Scan for the cell matching the given text and deliver its [x, y] coordinate at center. 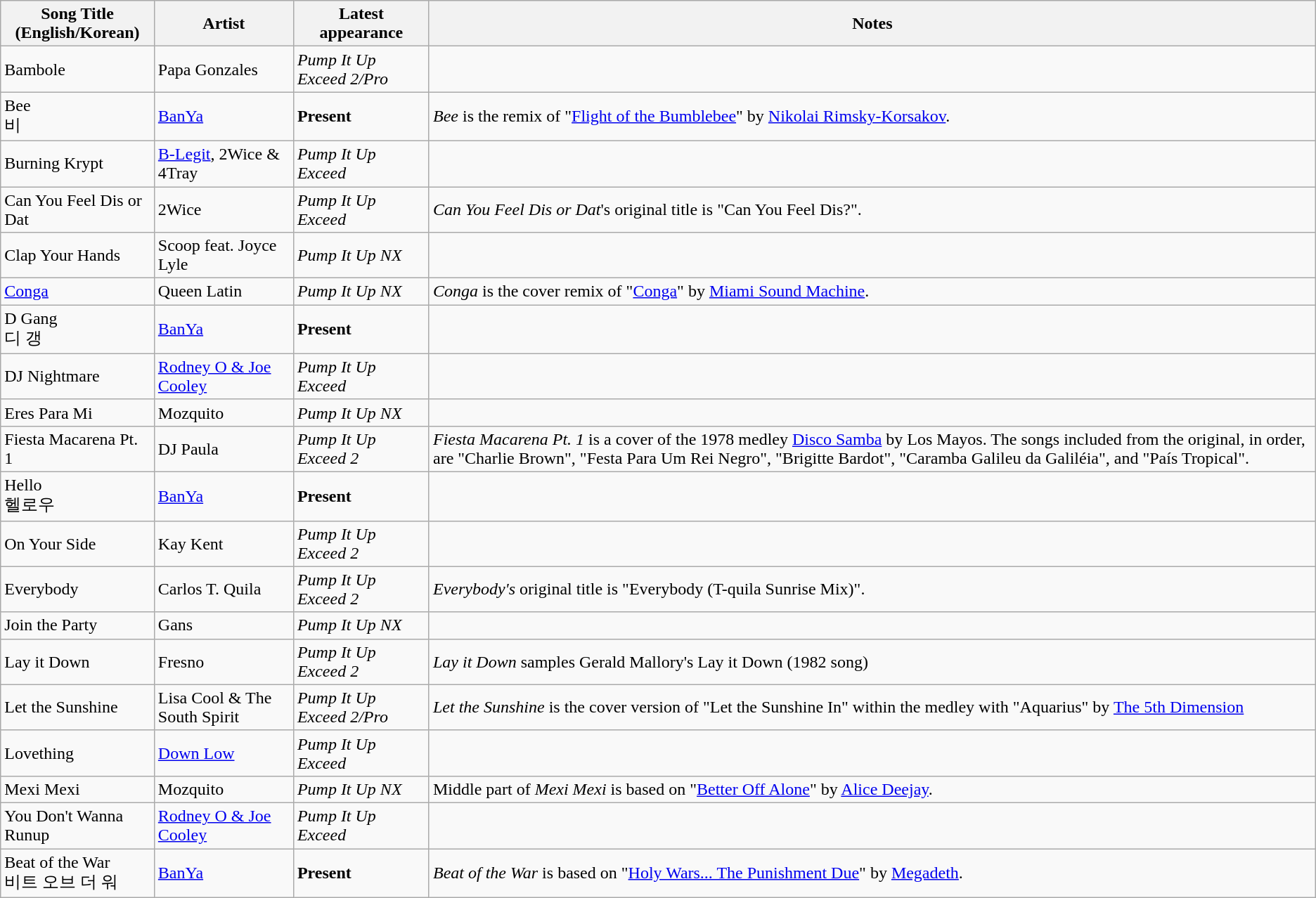
Everybody's original title is "Everybody (T-quila Sunrise Mix)". [872, 589]
Gans [224, 625]
Can You Feel Dis or Dat [77, 209]
B-Legit, 2Wice & 4Tray [224, 163]
Down Low [224, 753]
On Your Side [77, 544]
D Gang디 갱 [77, 330]
Clap Your Hands [77, 256]
Papa Gonzales [224, 69]
Latest appearance [361, 24]
2Wice [224, 209]
Kay Kent [224, 544]
Let the Sunshine is the cover version of "Let the Sunshine In" within the medley with "Aquarius" by The 5th Dimension [872, 707]
Mexi Mexi [77, 789]
Conga is the cover remix of "Conga" by Miami Sound Machine. [872, 292]
Beat of the War is based on "Holy Wars... The Punishment Due" by Megadeth. [872, 873]
Notes [872, 24]
Join the Party [77, 625]
Lay it Down [77, 662]
Beat of the War비트 오브 더 워 [77, 873]
Bee비 [77, 117]
Lovething [77, 753]
Let the Sunshine [77, 707]
Everybody [77, 589]
Queen Latin [224, 292]
Burning Krypt [77, 163]
Lisa Cool & The South Spirit [224, 707]
Song Title(English/Korean) [77, 24]
Bambole [77, 69]
Can You Feel Dis or Dat's original title is "Can You Feel Dis?". [872, 209]
Fresno [224, 662]
Hello헬로우 [77, 496]
Lay it Down samples Gerald Mallory's Lay it Down (1982 song) [872, 662]
Scoop feat. Joyce Lyle [224, 256]
Conga [77, 292]
You Don't Wanna Runup [77, 825]
Eres Para Mi [77, 412]
Fiesta Macarena Pt. 1 [77, 448]
DJ Paula [224, 448]
Artist [224, 24]
DJ Nightmare [77, 377]
Bee is the remix of "Flight of the Bumblebee" by Nikolai Rimsky-Korsakov. [872, 117]
Carlos T. Quila [224, 589]
Middle part of Mexi Mexi is based on "Better Off Alone" by Alice Deejay. [872, 789]
